Return the [x, y] coordinate for the center point of the cell that contains the specified text.  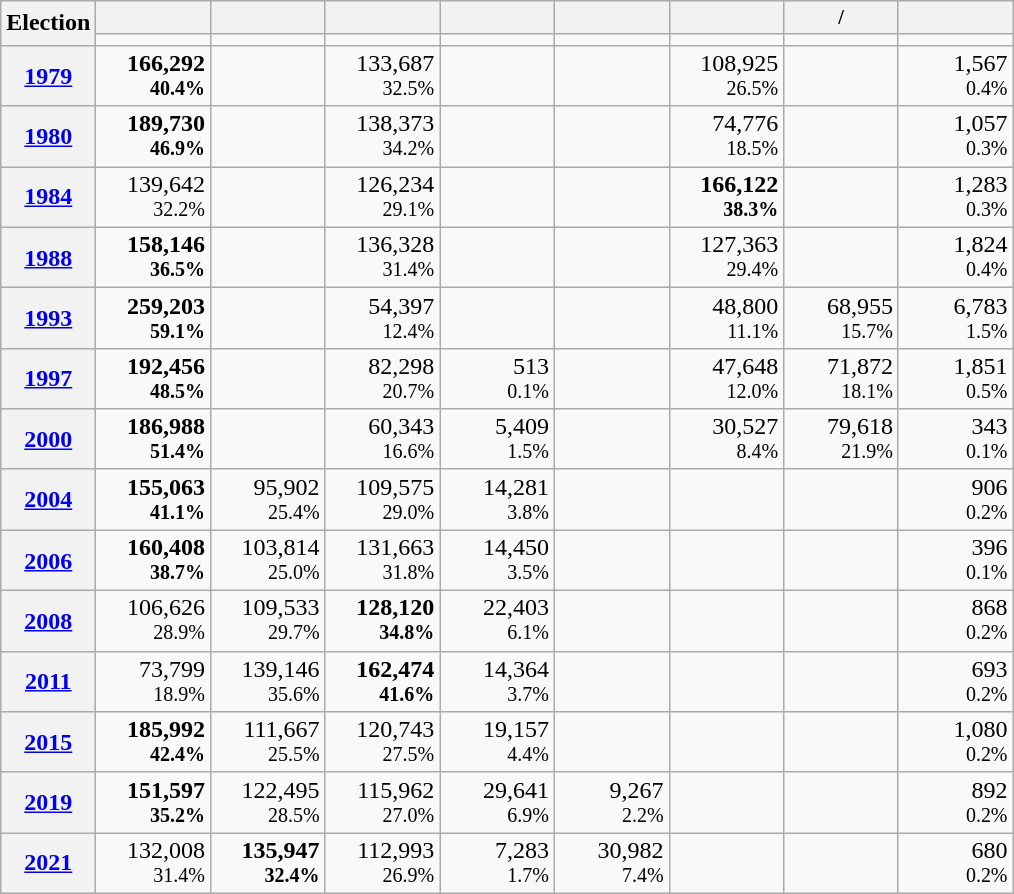
127,36329.4% [726, 258]
60,34316.6% [382, 440]
186,98851.4% [154, 440]
1,2830.3% [956, 198]
109,57529.0% [382, 500]
160,40838.7% [154, 560]
185,99242.4% [154, 742]
103,81425.0% [268, 560]
19,1574.4% [498, 742]
1,8510.5% [956, 378]
71,87218.1% [842, 378]
128,12034.8% [382, 622]
2000 [48, 440]
166,12238.3% [726, 198]
22,4036.1% [498, 622]
9060.2% [956, 500]
29,6416.9% [498, 802]
/ [842, 18]
14,2813.8% [498, 500]
2008 [48, 622]
136,32831.4% [382, 258]
111,66725.5% [268, 742]
126,23429.1% [382, 198]
115,96227.0% [382, 802]
139,64232.2% [154, 198]
30,9827.4% [612, 864]
Election [48, 24]
166,29240.4% [154, 76]
131,66331.8% [382, 560]
2015 [48, 742]
139,14635.6% [268, 682]
8680.2% [956, 622]
48,80011.1% [726, 318]
74,77618.5% [726, 136]
106,62628.9% [154, 622]
82,29820.7% [382, 378]
155,06341.1% [154, 500]
73,79918.9% [154, 682]
6930.2% [956, 682]
135,94732.4% [268, 864]
3430.1% [956, 440]
122,49528.5% [268, 802]
1984 [48, 198]
1997 [48, 378]
54,39712.4% [382, 318]
259,20359.1% [154, 318]
158,14636.5% [154, 258]
14,3643.7% [498, 682]
30,5278.4% [726, 440]
1,0800.2% [956, 742]
2006 [48, 560]
1,0570.3% [956, 136]
108,92526.5% [726, 76]
47,64812.0% [726, 378]
2004 [48, 500]
9,2672.2% [612, 802]
6800.2% [956, 864]
133,68732.5% [382, 76]
1,8240.4% [956, 258]
8920.2% [956, 802]
5,4091.5% [498, 440]
14,4503.5% [498, 560]
192,45648.5% [154, 378]
1,5670.4% [956, 76]
95,90225.4% [268, 500]
2021 [48, 864]
138,37334.2% [382, 136]
3960.1% [956, 560]
1993 [48, 318]
6,7831.5% [956, 318]
189,73046.9% [154, 136]
2011 [48, 682]
112,99326.9% [382, 864]
120,74327.5% [382, 742]
68,95515.7% [842, 318]
1979 [48, 76]
1988 [48, 258]
5130.1% [498, 378]
1980 [48, 136]
2019 [48, 802]
7,2831.7% [498, 864]
162,47441.6% [382, 682]
79,61821.9% [842, 440]
109,53329.7% [268, 622]
132,00831.4% [154, 864]
151,59735.2% [154, 802]
